Identify which cell holds the provided text, then report its [x, y] central coordinate. 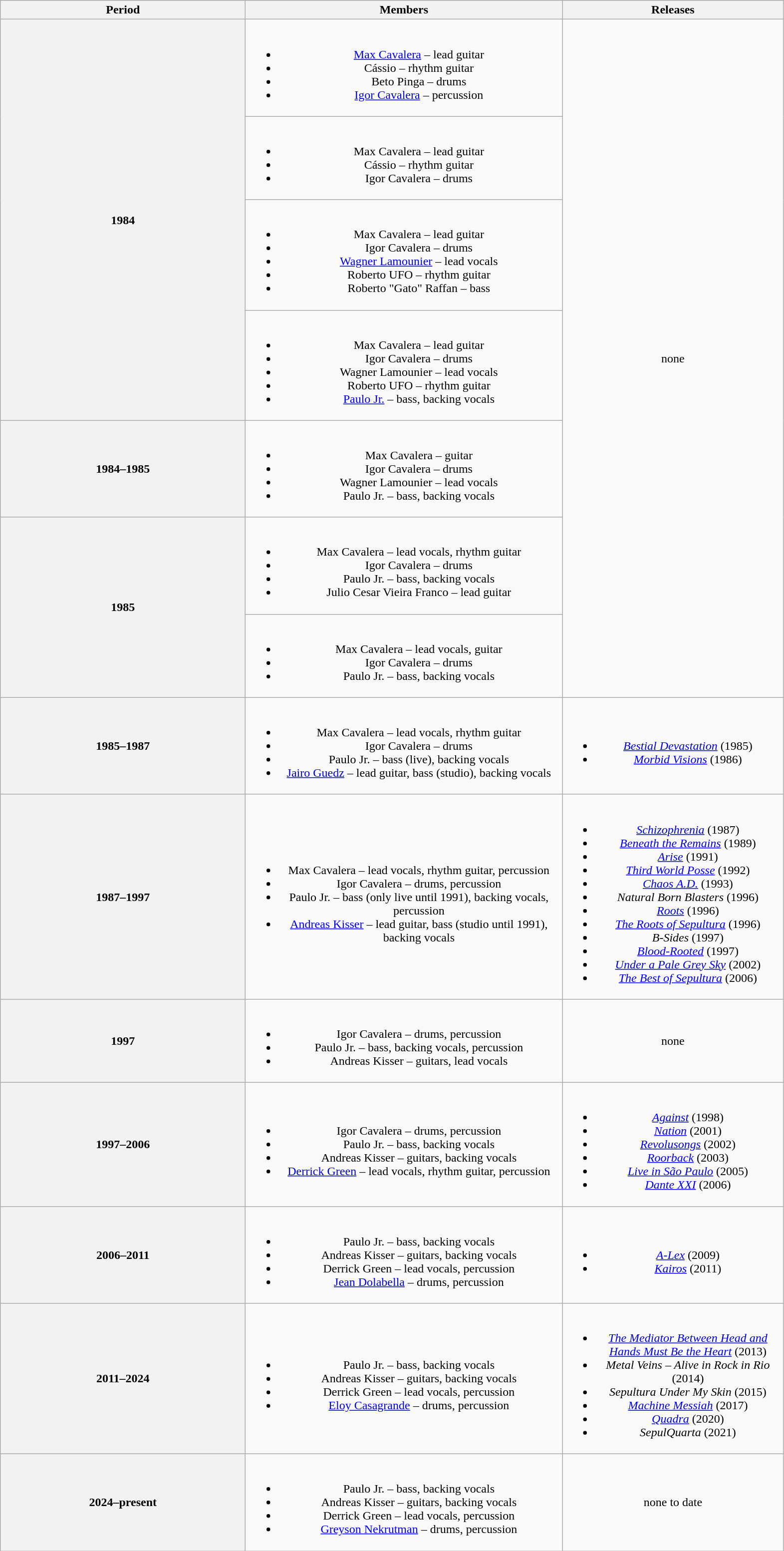
1985 [123, 607]
Releases [673, 10]
1997–2006 [123, 1144]
Paulo Jr. – bass, backing vocalsAndreas Kisser – guitars, backing vocalsDerrick Green – lead vocals, percussionJean Dolabella – drums, percussion [404, 1254]
1997 [123, 1040]
2006–2011 [123, 1254]
Max Cavalera – guitarIgor Cavalera – drumsWagner Lamounier – lead vocalsPaulo Jr. – bass, backing vocals [404, 469]
1987–1997 [123, 897]
Max Cavalera – lead guitarIgor Cavalera – drumsWagner Lamounier – lead vocalsRoberto UFO – rhythm guitarPaulo Jr. – bass, backing vocals [404, 365]
1984 [123, 220]
2011–2024 [123, 1379]
Period [123, 10]
Max Cavalera – lead guitarCássio – rhythm guitarBeto Pinga – drumsIgor Cavalera – percussion [404, 68]
Igor Cavalera – drums, percussionPaulo Jr. – bass, backing vocals, percussionAndreas Kisser – guitars, lead vocals [404, 1040]
Paulo Jr. – bass, backing vocalsAndreas Kisser – guitars, backing vocalsDerrick Green – lead vocals, percussionEloy Casagrande – drums, percussion [404, 1379]
Bestial Devastation (1985)Morbid Visions (1986) [673, 746]
Max Cavalera – lead vocals, guitarIgor Cavalera – drumsPaulo Jr. – bass, backing vocals [404, 656]
1984–1985 [123, 469]
Max Cavalera – lead guitarIgor Cavalera – drumsWagner Lamounier – lead vocalsRoberto UFO – rhythm guitarRoberto "Gato" Raffan – bass [404, 255]
Members [404, 10]
1985–1987 [123, 746]
none to date [673, 1503]
Max Cavalera – lead guitarCássio – rhythm guitarIgor Cavalera – drums [404, 158]
A-Lex (2009)Kairos (2011) [673, 1254]
Max Cavalera – lead vocals, rhythm guitarIgor Cavalera – drumsPaulo Jr. – bass, backing vocalsJulio Cesar Vieira Franco – lead guitar [404, 566]
2024–present [123, 1503]
Against (1998)Nation (2001)Revolusongs (2002)Roorback (2003)Live in São Paulo (2005)Dante XXI (2006) [673, 1144]
Paulo Jr. – bass, backing vocalsAndreas Kisser – guitars, backing vocalsDerrick Green – lead vocals, percussionGreyson Nekrutman – drums, percussion [404, 1503]
